Detect which cell encompasses the target text, then output its (X, Y) center coordinate. 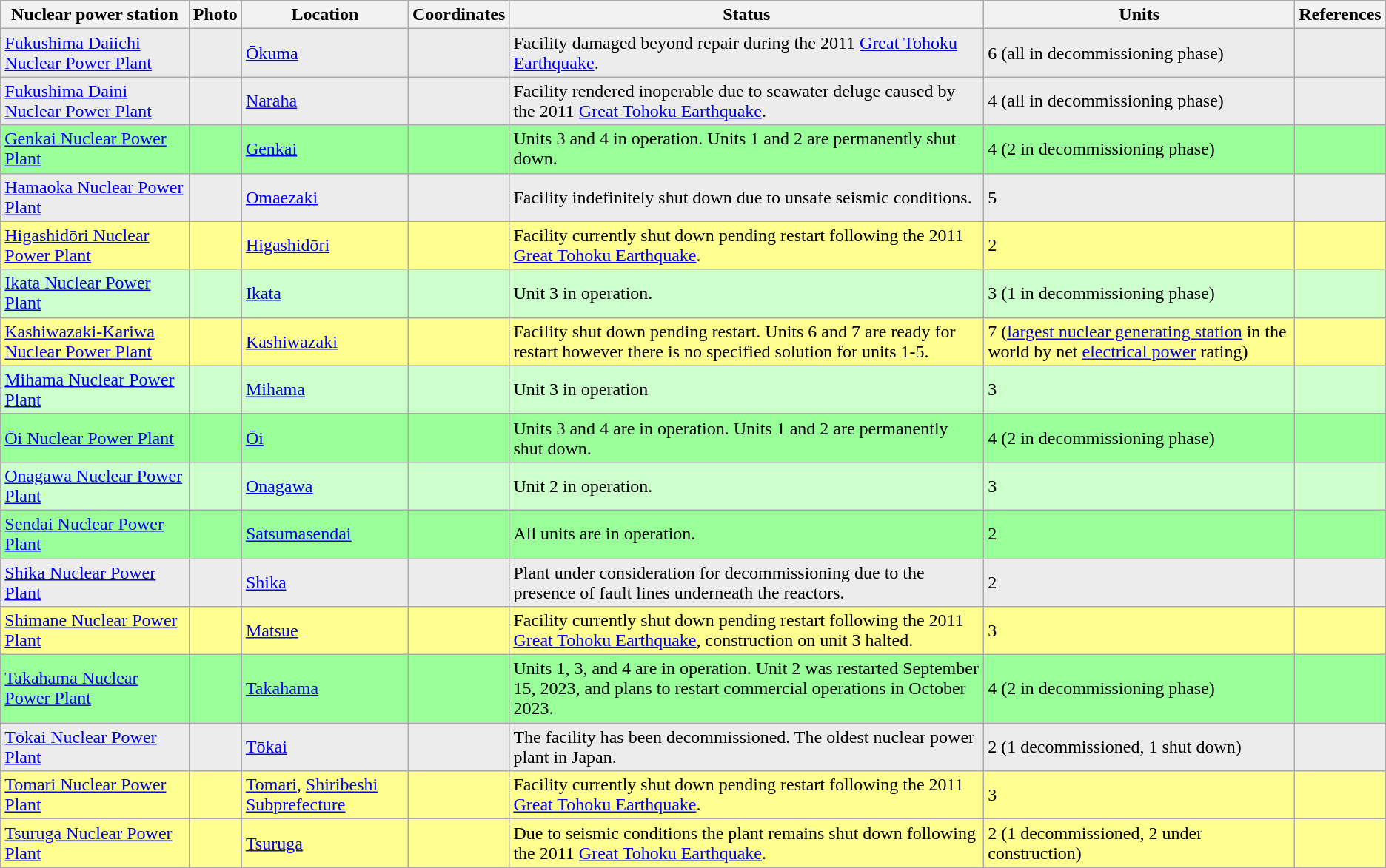
6 (all in decommissioning phase) (1139, 53)
Ikata Nuclear Power Plant (95, 293)
Unit 3 in operation (746, 389)
Kashiwazaki (324, 342)
Due to seismic conditions the plant remains shut down following the 2011 Great Tohoku Earthquake. (746, 844)
Facility damaged beyond repair during the 2011 Great Tohoku Earthquake. (746, 53)
Tomari, Shiribeshi Subprefecture (324, 795)
Facility rendered inoperable due to seawater deluge caused by the 2011 Great Tohoku Earthquake. (746, 101)
References (1340, 15)
Coordinates (458, 15)
Units 3 and 4 are in operation. Units 1 and 2 are permanently shut down. (746, 438)
Units (1139, 15)
Takahama Nuclear Power Plant (95, 689)
5 (1139, 197)
Satsumasendai (324, 534)
Facility currently shut down pending restart following the 2011 Great Tohoku Earthquake, construction on unit 3 halted. (746, 630)
Tōkai (324, 747)
The facility has been decommissioned. The oldest nuclear power plant in Japan. (746, 747)
Onagawa Nuclear Power Plant (95, 485)
Higashidōri (324, 246)
Shimane Nuclear Power Plant (95, 630)
3 (1 in decommissioning phase) (1139, 293)
Omaezaki (324, 197)
Genkai (324, 149)
Nuclear power station (95, 15)
Fukushima Daini Nuclear Power Plant (95, 101)
Tomari Nuclear Power Plant (95, 795)
Ikata (324, 293)
Naraha (324, 101)
Units 1, 3, and 4 are in operation. Unit 2 was restarted September 15, 2023, and plans to restart commercial operations in October 2023. (746, 689)
Tsuruga (324, 844)
Status (746, 15)
Matsue (324, 630)
Tōkai Nuclear Power Plant (95, 747)
Ōkuma (324, 53)
Mihama (324, 389)
Facility shut down pending restart. Units 6 and 7 are ready for restart however there is no specified solution for units 1-5. (746, 342)
Sendai Nuclear Power Plant (95, 534)
Higashidōri Nuclear Power Plant (95, 246)
Mihama Nuclear Power Plant (95, 389)
Facility indefinitely shut down due to unsafe seismic conditions. (746, 197)
Shika Nuclear Power Plant (95, 582)
2 (1 decommissioned, 2 under construction) (1139, 844)
Location (324, 15)
All units are in operation. (746, 534)
Shika (324, 582)
Genkai Nuclear Power Plant (95, 149)
Unit 2 in operation. (746, 485)
Plant under consideration for decommissioning due to the presence of fault lines underneath the reactors. (746, 582)
4 (all in decommissioning phase) (1139, 101)
Tsuruga Nuclear Power Plant (95, 844)
Units 3 and 4 in operation. Units 1 and 2 are permanently shut down. (746, 149)
Ōi (324, 438)
2 (1 decommissioned, 1 shut down) (1139, 747)
Kashiwazaki-Kariwa Nuclear Power Plant (95, 342)
Fukushima Daiichi Nuclear Power Plant (95, 53)
7 (largest nuclear generating station in the world by net electrical power rating) (1139, 342)
Ōi Nuclear Power Plant (95, 438)
Hamaoka Nuclear Power Plant (95, 197)
Photo (215, 15)
Unit 3 in operation. (746, 293)
Onagawa (324, 485)
Takahama (324, 689)
